Return (X, Y) of the center of cell containing provided text 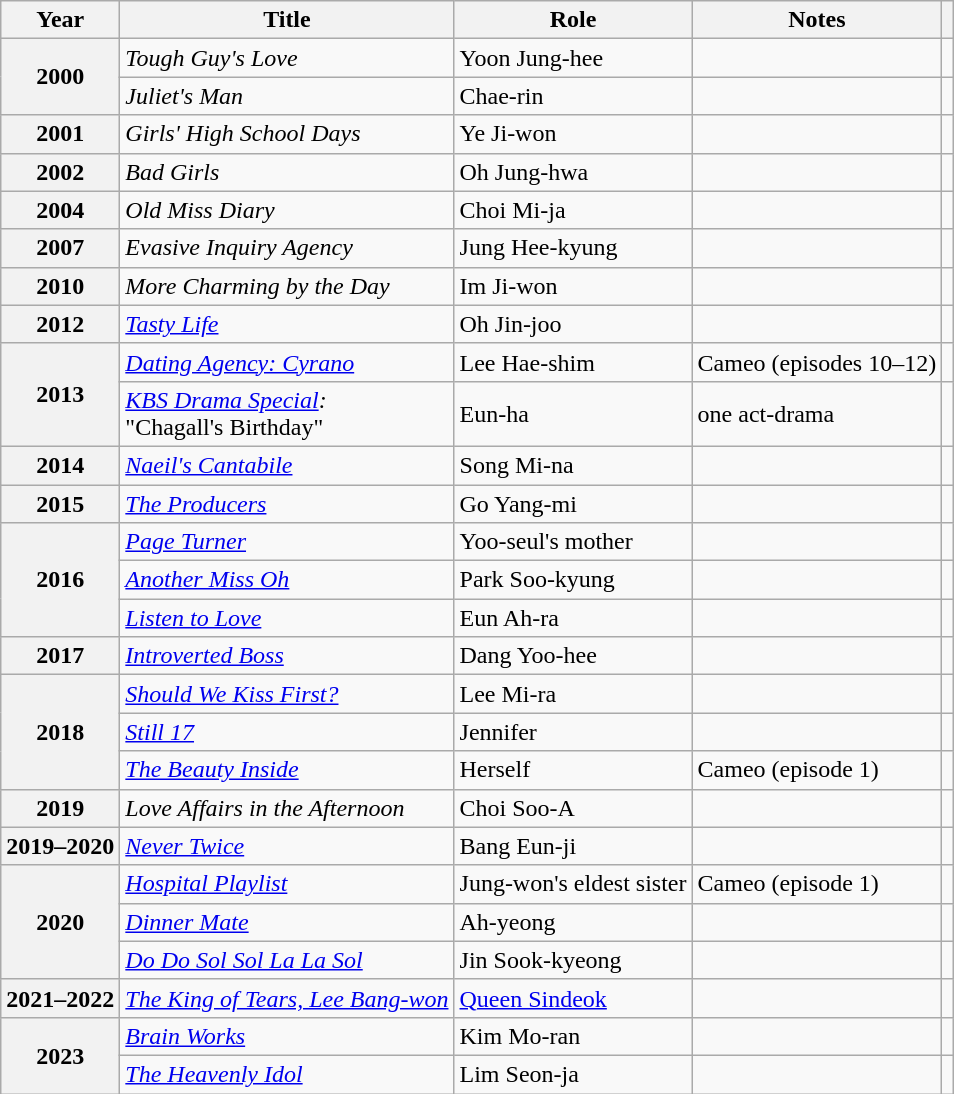
Ye Ji-won (573, 134)
2007 (60, 248)
2015 (60, 503)
2023 (60, 1055)
KBS Drama Special:"Chagall's Birthday" (287, 414)
Jung Hee-kyung (573, 248)
Year (60, 20)
Hospital Playlist (287, 884)
The Beauty Inside (287, 770)
Love Affairs in the Afternoon (287, 808)
Juliet's Man (287, 96)
Naeil's Cantabile (287, 465)
Oh Jung-hwa (573, 172)
Evasive Inquiry Agency (287, 248)
2010 (60, 286)
2016 (60, 580)
Should We Kiss First? (287, 694)
Park Soo-kyung (573, 580)
2014 (60, 465)
Bang Eun-ji (573, 846)
Yoo-seul's mother (573, 542)
Go Yang-mi (573, 503)
Ah-yeong (573, 922)
Cameo (episodes 10–12) (817, 362)
2020 (60, 922)
Still 17 (287, 732)
More Charming by the Day (287, 286)
Eun-ha (573, 414)
2002 (60, 172)
Yoon Jung-hee (573, 58)
2019 (60, 808)
The Producers (287, 503)
Dinner Mate (287, 922)
Girls' High School Days (287, 134)
Lee Hae-shim (573, 362)
Song Mi-na (573, 465)
The King of Tears, Lee Bang-won (287, 998)
Another Miss Oh (287, 580)
Oh Jin-joo (573, 324)
Never Twice (287, 846)
Lim Seon-ja (573, 1074)
Chae-rin (573, 96)
Introverted Boss (287, 656)
Im Ji-won (573, 286)
2017 (60, 656)
2021–2022 (60, 998)
Brain Works (287, 1036)
Bad Girls (287, 172)
Tasty Life (287, 324)
2004 (60, 210)
Herself (573, 770)
one act-drama (817, 414)
Queen Sindeok (573, 998)
2001 (60, 134)
Role (573, 20)
2019–2020 (60, 846)
Jin Sook-kyeong (573, 960)
Old Miss Diary (287, 210)
Jung-won's eldest sister (573, 884)
Jennifer (573, 732)
2018 (60, 732)
Eun Ah-ra (573, 618)
Dating Agency: Cyrano (287, 362)
Tough Guy's Love (287, 58)
Lee Mi-ra (573, 694)
Notes (817, 20)
Choi Soo-A (573, 808)
Kim Mo-ran (573, 1036)
2013 (60, 394)
2000 (60, 77)
The Heavenly Idol (287, 1074)
Choi Mi-ja (573, 210)
Page Turner (287, 542)
Dang Yoo-hee (573, 656)
Title (287, 20)
2012 (60, 324)
Listen to Love (287, 618)
Do Do Sol Sol La La Sol (287, 960)
